Output the [x, y] coordinate of the center of the cell containing the given text.  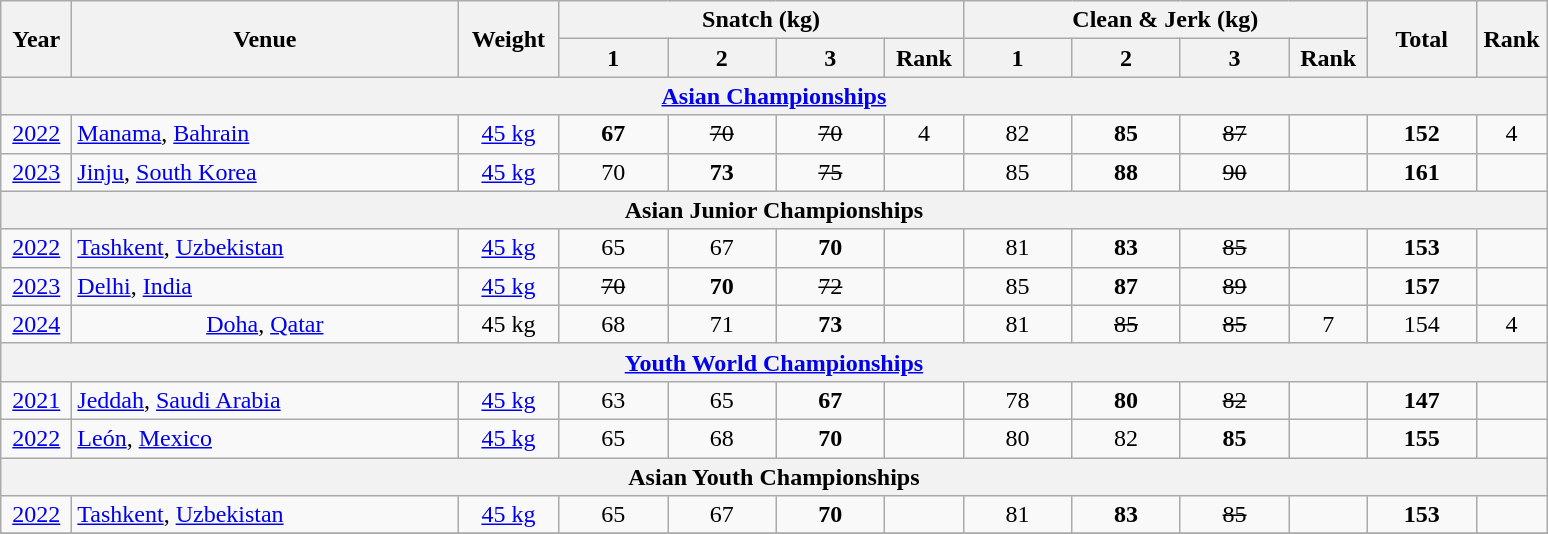
Venue [265, 39]
72 [830, 286]
Jeddah, Saudi Arabia [265, 400]
147 [1422, 400]
71 [722, 324]
Delhi, India [265, 286]
2021 [36, 400]
Youth World Championships [774, 362]
7 [1328, 324]
Doha, Qatar [265, 324]
89 [1234, 286]
Snatch (kg) [761, 20]
2024 [36, 324]
Total [1422, 39]
Clean & Jerk (kg) [1165, 20]
Weight [508, 39]
Year [36, 39]
154 [1422, 324]
Jinju, South Korea [265, 172]
161 [1422, 172]
155 [1422, 438]
León, Mexico [265, 438]
Asian Junior Championships [774, 210]
88 [1126, 172]
90 [1234, 172]
75 [830, 172]
152 [1422, 134]
Asian Championships [774, 96]
Asian Youth Championships [774, 477]
78 [1018, 400]
63 [614, 400]
157 [1422, 286]
Manama, Bahrain [265, 134]
